Locate the cell with the specified text and output its (X, Y) center coordinate. 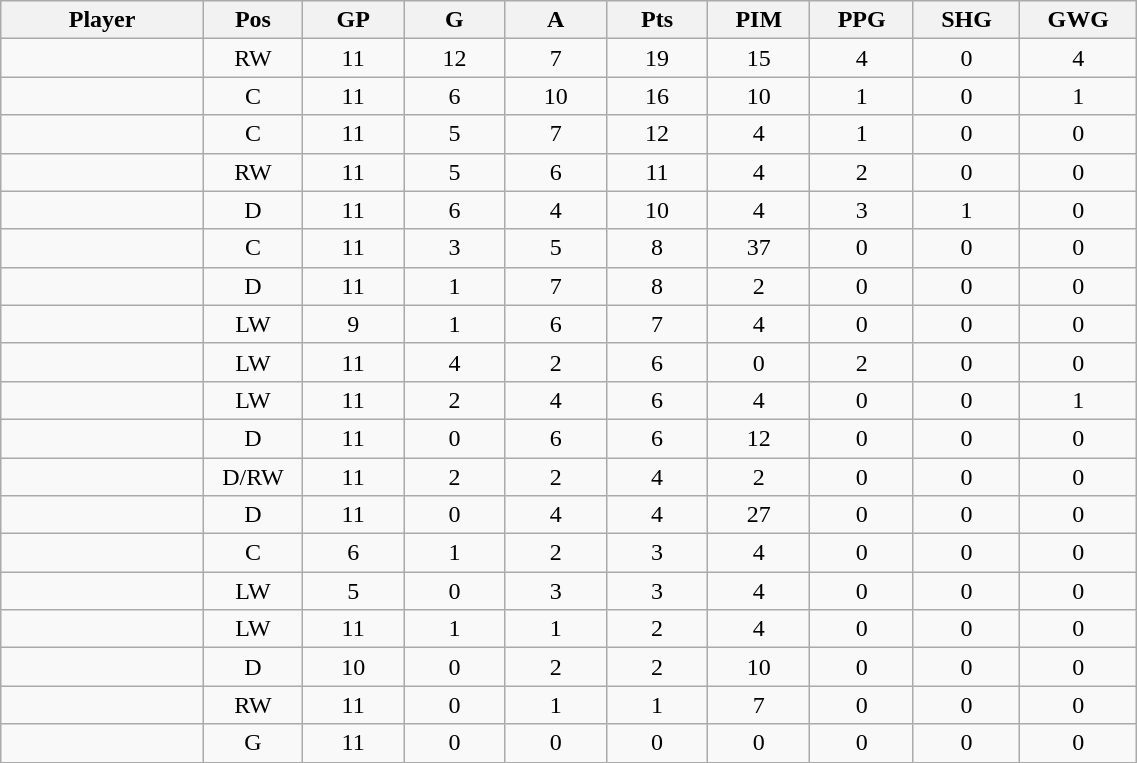
A (556, 20)
Pts (656, 20)
SHG (966, 20)
GWG (1078, 20)
PPG (862, 20)
GP (352, 20)
D/RW (252, 477)
16 (656, 96)
37 (759, 248)
27 (759, 515)
PIM (759, 20)
15 (759, 58)
19 (656, 58)
Player (102, 20)
Pos (252, 20)
9 (352, 324)
